Detect which cell encompasses the target text, then output its [x, y] center coordinate. 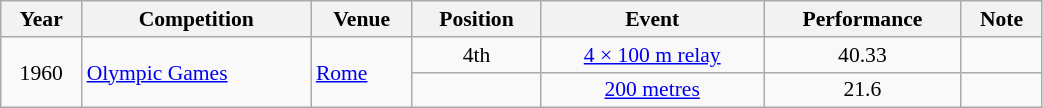
Position [476, 19]
40.33 [862, 55]
Year [42, 19]
200 metres [652, 90]
1960 [42, 72]
Venue [362, 19]
Competition [196, 19]
4th [476, 55]
Performance [862, 19]
Rome [362, 72]
Event [652, 19]
4 × 100 m relay [652, 55]
21.6 [862, 90]
Olympic Games [196, 72]
Note [1002, 19]
